Pinpoint the cell where the given text exists, returning its [X, Y] midpoint coordinate. 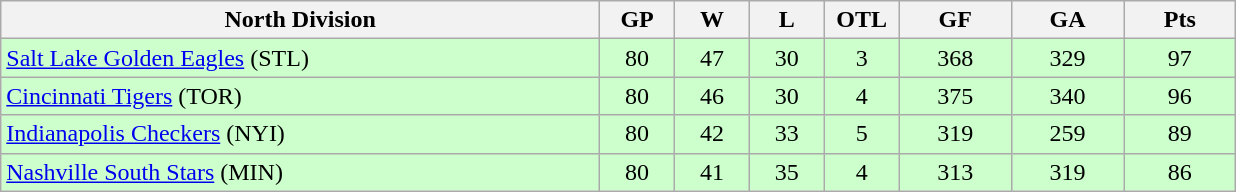
GP [638, 20]
96 [1180, 96]
375 [955, 96]
Nashville South Stars (MIN) [300, 172]
GA [1067, 20]
L [786, 20]
35 [786, 172]
5 [862, 134]
33 [786, 134]
Indianapolis Checkers (NYI) [300, 134]
3 [862, 58]
86 [1180, 172]
47 [712, 58]
GF [955, 20]
97 [1180, 58]
313 [955, 172]
Pts [1180, 20]
W [712, 20]
89 [1180, 134]
OTL [862, 20]
42 [712, 134]
329 [1067, 58]
Salt Lake Golden Eagles (STL) [300, 58]
259 [1067, 134]
46 [712, 96]
340 [1067, 96]
368 [955, 58]
North Division [300, 20]
Cincinnati Tigers (TOR) [300, 96]
41 [712, 172]
